Capture the cell that displays the provided text and extract its (X, Y) central coordinate. 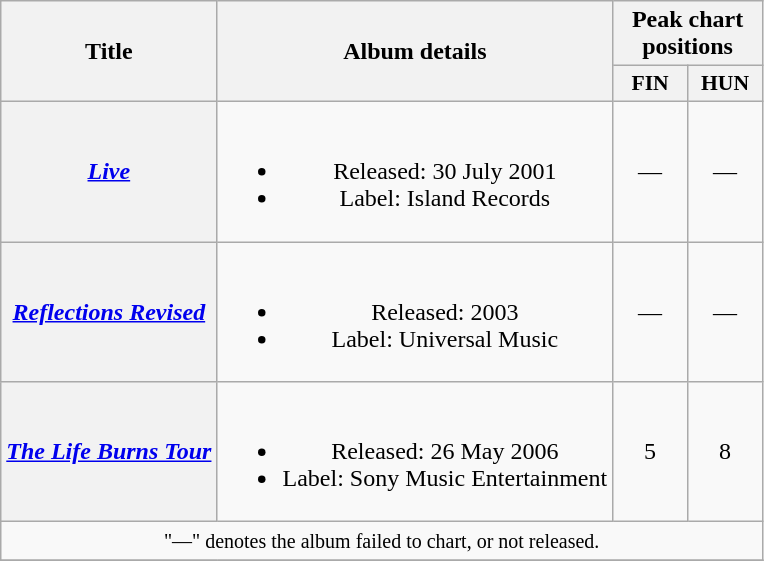
Peak chart positions (688, 34)
FIN (650, 84)
HUN (726, 84)
Title (109, 52)
Album details (415, 52)
The Life Burns Tour (109, 452)
Released: 26 May 2006Label: Sony Music Entertainment (415, 452)
Reflections Revised (109, 312)
8 (726, 452)
Released: 2003Label: Universal Music (415, 312)
5 (650, 452)
Released: 30 July 2001Label: Island Records (415, 171)
Live (109, 171)
"—" denotes the album failed to chart, or not released. (382, 541)
